Capture the cell that displays the provided text and extract its [x, y] central coordinate. 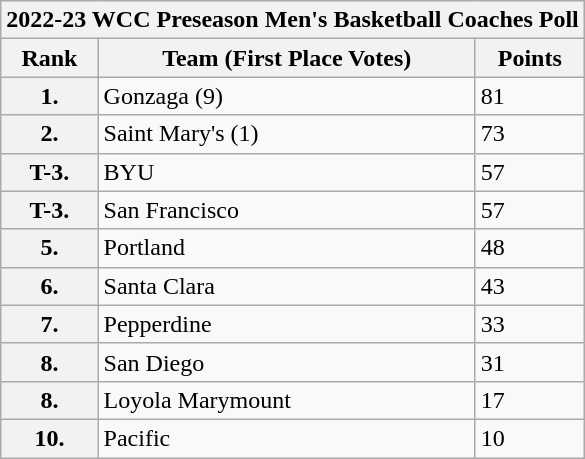
81 [530, 96]
10 [530, 438]
31 [530, 362]
Gonzaga (9) [286, 96]
Pacific [286, 438]
Santa Clara [286, 286]
6. [50, 286]
17 [530, 400]
Pepperdine [286, 324]
7. [50, 324]
48 [530, 248]
Team (First Place Votes) [286, 58]
2. [50, 134]
73 [530, 134]
Loyola Marymount [286, 400]
1. [50, 96]
43 [530, 286]
5. [50, 248]
10. [50, 438]
Saint Mary's (1) [286, 134]
San Francisco [286, 210]
BYU [286, 172]
33 [530, 324]
2022-23 WCC Preseason Men's Basketball Coaches Poll [293, 20]
San Diego [286, 362]
Rank [50, 58]
Points [530, 58]
Portland [286, 248]
